Determine the (x, y) coordinate at the center of the cell enclosing the given text.  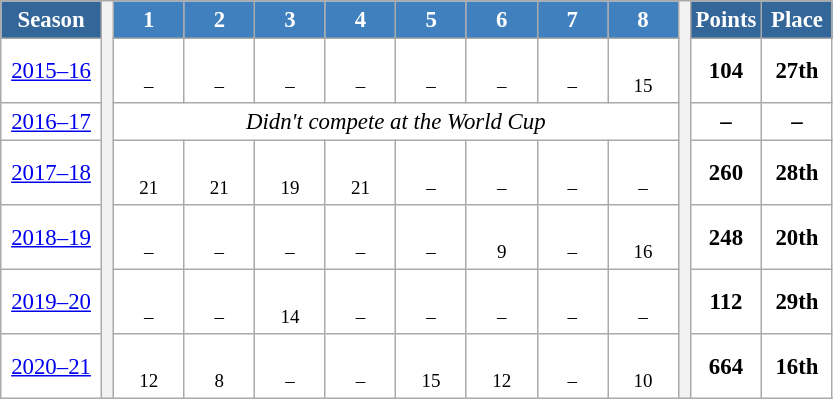
2015–16 (52, 72)
Points (726, 20)
2017–18 (52, 174)
248 (726, 238)
5 (432, 20)
20th (798, 238)
Season (52, 20)
2020–21 (52, 366)
2018–19 (52, 238)
6 (502, 20)
28th (798, 174)
10 (644, 366)
104 (726, 72)
19 (290, 174)
9 (502, 238)
3 (290, 20)
7 (572, 20)
Didn't compete at the World Cup (396, 122)
16 (644, 238)
112 (726, 302)
1 (148, 20)
14 (290, 302)
260 (726, 174)
29th (798, 302)
2 (220, 20)
16th (798, 366)
664 (726, 366)
2016–17 (52, 122)
4 (360, 20)
2019–20 (52, 302)
27th (798, 72)
Place (798, 20)
